Search for the cell housing the specified text and yield its [x, y] center coordinate. 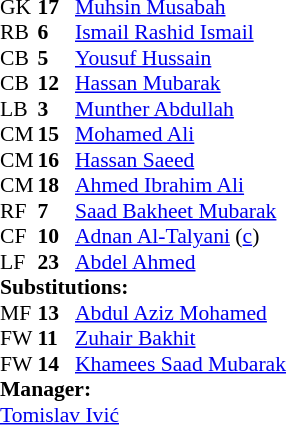
CF [19, 237]
LB [19, 109]
12 [57, 83]
10 [57, 237]
Hassan Mubarak [180, 83]
RB [19, 33]
Ahmed Ibrahim Ali [180, 185]
Abdul Aziz Mohamed [180, 313]
18 [57, 185]
Adnan Al-Talyani (c) [180, 237]
Substitutions: [143, 287]
Manager: [143, 389]
MF [19, 313]
Abdel Ahmed [180, 262]
7 [57, 211]
15 [57, 135]
6 [57, 33]
13 [57, 313]
11 [57, 339]
Khamees Saad Mubarak [180, 364]
16 [57, 160]
3 [57, 109]
RF [19, 211]
LF [19, 262]
Munther Abdullah [180, 109]
23 [57, 262]
Mohamed Ali [180, 135]
Ismail Rashid Ismail [180, 33]
Saad Bakheet Mubarak [180, 211]
14 [57, 364]
Zuhair Bakhit [180, 339]
Yousuf Hussain [180, 58]
Hassan Saeed [180, 160]
5 [57, 58]
